Locate the cell with the specified text and output its (X, Y) center coordinate. 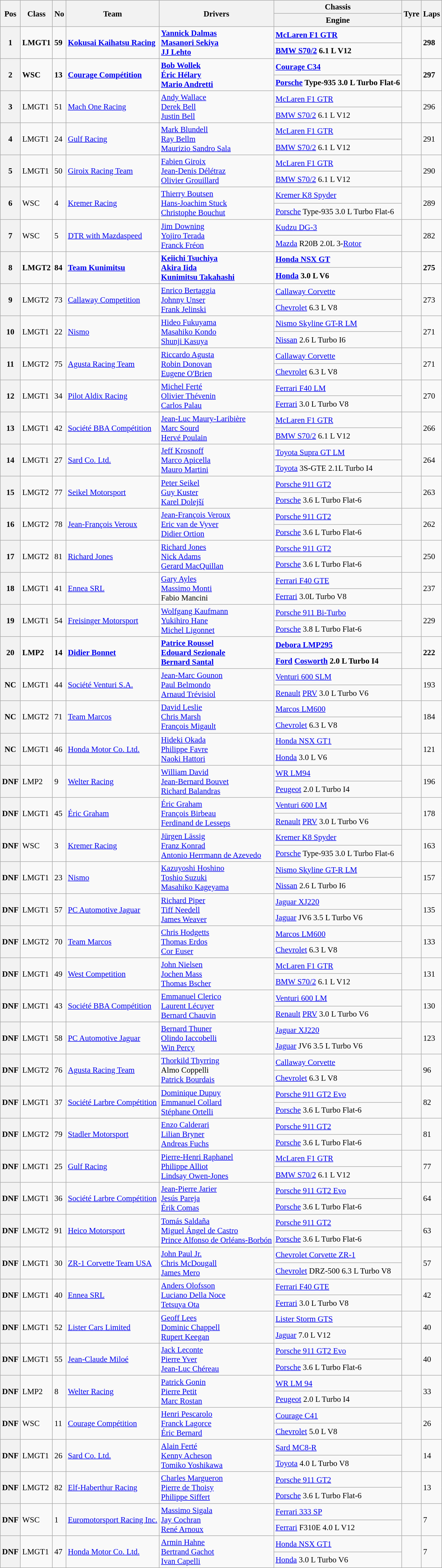
75 (59, 364)
Stadler Motorsport (113, 1134)
Toyota 3S-GTE 2.1L Turbo I4 (337, 468)
Armin Hahne Bertrand Gachot Ivan Capelli (216, 1552)
Lister Storm GTS (337, 1319)
296 (431, 107)
WR LM94 (337, 773)
Seikel Motorsport (113, 492)
58 (59, 1038)
Yannick Dalmas Masanori Sekiya JJ Lehto (216, 43)
Engine (337, 20)
Ferrari 3.0L Turbo V8 (337, 597)
DTR with Mazdaspeed (113, 236)
No (59, 13)
Heico Motorsport (113, 1231)
290 (431, 171)
Courage C34 (337, 67)
84 (59, 267)
37 (59, 1102)
135 (431, 910)
Sard MC8-R (337, 1447)
Laps (431, 13)
Giroix Racing Team (113, 171)
Société Venturi S.A. (113, 685)
Enrico Bertaggia Johnny Unser Frank Jelinski (216, 300)
30 (59, 1263)
Chris Hodgetts Thomas Erdos Cor Euser (216, 942)
Éric Graham François Birbeau Ferdinand de Lesseps (216, 813)
24 (59, 139)
96 (431, 1070)
41 (59, 589)
Team (113, 13)
47 (59, 1552)
Bernard Thuner Olindo Iaccobelli Win Percy (216, 1038)
Michel Ferté Olivier Thévenin Carlos Palau (216, 396)
19 (11, 621)
Pos (11, 13)
70 (59, 942)
Patrice Roussel Edouard Sezionale Bernard Santal (216, 653)
Honda 3.0 L Turbo V6 (337, 1560)
Kazuyoshi Hoshino Toshio Suzuki Masahiko Kageyama (216, 878)
Euromotorsport Racing Inc. (113, 1520)
Porsche 3.8 L Turbo Flat-6 (337, 629)
73 (59, 300)
Peter Seikel Guy Kuster Karel Dolejší (216, 492)
John Nielsen Jochen Mass Thomas Bscher (216, 974)
196 (431, 781)
Debora LMP295 (337, 645)
178 (431, 813)
59 (59, 43)
Massimo Sigala Jay Cochran René Arnoux (216, 1520)
Mark Blundell Ray Bellm Maurizio Sandro Sala (216, 139)
Callaway Competition (113, 300)
44 (59, 685)
Mazda R20B 2.0L 3-Rotor (337, 243)
297 (431, 75)
Ferrari F310E 4.0 L V12 (337, 1528)
27 (59, 460)
Chevrolet DRZ-500 6.3 L Turbo V8 (337, 1271)
193 (431, 685)
51 (59, 107)
Toyota 4.0 L Turbo V8 (337, 1464)
Tomás Saldaña Miguel Ángel de Castro Prince Alfonso de Orléans-Borbón (216, 1231)
18 (11, 589)
Hideo Fukuyama Masahiko Kondo Shunji Kasuya (216, 332)
184 (431, 717)
Chassis (337, 7)
Éric Graham (113, 813)
Courage C41 (337, 1416)
Jean-François Veroux (113, 524)
15 (11, 492)
Jeff Krosnoff Marco Apicella Mauro Martini (216, 460)
298 (431, 43)
291 (431, 139)
ZR-1 Corvette Team USA (113, 1263)
63 (431, 1231)
250 (431, 557)
Drivers (216, 13)
Charles Margueron Pierre de Thoisy Philippe Siffert (216, 1488)
266 (431, 428)
Toyota Supra GT LM (337, 452)
23 (59, 878)
45 (59, 813)
229 (431, 621)
17 (11, 557)
262 (431, 524)
282 (431, 236)
2 (11, 75)
Gary Ayles Massimo Monti Fabio Mancini (216, 589)
Jean-Pierre Jarier Jesús Pareja Érik Comas (216, 1199)
Class (36, 13)
Jim Downing Yojiro Terada Franck Fréon (216, 236)
Freisinger Motorsport (113, 621)
273 (431, 300)
54 (59, 621)
64 (431, 1199)
46 (59, 749)
Jean-Luc Maury-Laribière Marc Sourd Hervé Poulain (216, 428)
Chevrolet Corvette ZR-1 (337, 1255)
289 (431, 203)
Ford Cosworth 2.0 L Turbo I4 (337, 661)
Porsche 911 Bi-Turbo (337, 613)
123 (431, 1038)
Jaguar 7.0 L V12 (337, 1335)
Jack Leconte Pierre Yver Jean-Luc Chéreau (216, 1359)
Tyre (412, 13)
163 (431, 846)
222 (431, 653)
34 (59, 396)
Jean-François Veroux Eric van de Vyver Didier Ortion (216, 524)
121 (431, 749)
20 (11, 653)
Richard Jones Nick Adams Gerard MacQuillan (216, 557)
Lister Cars Limited (113, 1327)
Alain Ferté Kenny Acheson Tomiko Yoshikawa (216, 1455)
Patrick Gonin Pierre Petit Marc Rostan (216, 1391)
71 (59, 717)
50 (59, 171)
131 (431, 974)
Richard Piper Tiff Needell James Weaver (216, 910)
Thorkild Thyrring Almo Coppelli Patrick Bourdais (216, 1070)
Bob Wollek Éric Hélary Mario Andretti (216, 75)
133 (431, 942)
Honda NSX GT (337, 259)
157 (431, 878)
Jürgen Lässig Franz Konrad Antonio Herrmann de Azevedo (216, 846)
78 (59, 524)
Elf-Haberthur Racing (113, 1488)
Pierre-Henri Raphanel Philippe Alliot Lindsay Owen-Jones (216, 1167)
Ferrari 333 SP (337, 1512)
43 (59, 1006)
55 (59, 1359)
Kokusai Kaihatsu Racing (113, 43)
10 (11, 332)
Riccardo Agusta Robin Donovan Eugene O'Brien (216, 364)
William David Jean-Bernard Bouvet Richard Balandras (216, 781)
264 (431, 460)
West Competition (113, 974)
Ferrari F40 LM (337, 388)
Emmanuel Clerico Laurent Lécuyer Bernard Chauvin (216, 1006)
Richard Jones (113, 557)
275 (431, 267)
263 (431, 492)
Andy Wallace Derek Bell Justin Bell (216, 107)
Dominique Dupuy Emmanuel Collard Stéphane Ortelli (216, 1102)
49 (59, 974)
Mach One Racing (113, 107)
Henri Pescarolo Franck Lagorce Éric Bernard (216, 1424)
25 (59, 1167)
12 (11, 396)
David Leslie Chris Marsh François Migault (216, 717)
130 (431, 1006)
22 (59, 332)
237 (431, 589)
Fabien Giroix Jean-Denis Délétraz Olivier Grouillard (216, 171)
Jean-Marc Gounon Paul Belmondo Arnaud Trévisiol (216, 685)
52 (59, 1327)
79 (59, 1134)
Kudzu DG-3 (337, 228)
91 (59, 1231)
Venturi 600 SLM (337, 677)
Jean-Claude Miloé (113, 1359)
36 (59, 1199)
Didier Bonnet (113, 653)
Anders Olofsson Luciano Della Noce Tetsuya Ota (216, 1295)
16 (11, 524)
Keiichi Tsuchiya Akira Iida Kunimitsu Takahashi (216, 267)
Chevrolet 5.0 L V8 (337, 1431)
6 (11, 203)
Wolfgang Kaufmann Yukihiro Hane Michel Ligonnet (216, 621)
Thierry Boutsen Hans-Joachim Stuck Christophe Bouchut (216, 203)
Team Kunimitsu (113, 267)
76 (59, 1070)
Pilot Aldix Racing (113, 396)
33 (431, 1391)
John Paul Jr. Chris McDougall James Mero (216, 1263)
WR LM 94 (337, 1383)
Geoff Lees Dominic Chappell Rupert Keegan (216, 1327)
Hideki Okada Philippe Favre Naoki Hattori (216, 749)
270 (431, 396)
Enzo Calderari Lilian Bryner Andreas Fuchs (216, 1134)
